Locate the cell with the specified text and output its (X, Y) center coordinate. 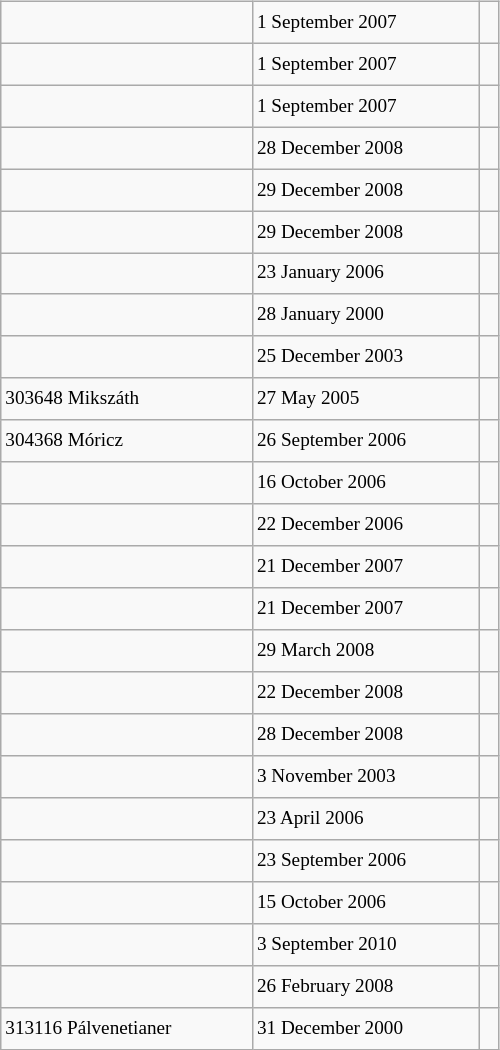
3 November 2003 (366, 777)
3 September 2010 (366, 944)
26 September 2006 (366, 441)
23 September 2006 (366, 861)
27 May 2005 (366, 399)
23 January 2006 (366, 274)
26 February 2008 (366, 986)
28 January 2000 (366, 315)
15 October 2006 (366, 902)
304368 Móricz (127, 441)
23 April 2006 (366, 819)
22 December 2008 (366, 693)
29 March 2008 (366, 651)
16 October 2006 (366, 483)
31 December 2000 (366, 1028)
22 December 2006 (366, 525)
303648 Mikszáth (127, 399)
313116 Pálvenetianer (127, 1028)
25 December 2003 (366, 357)
